Scan for the cell matching the given text and deliver its (X, Y) coordinate at center. 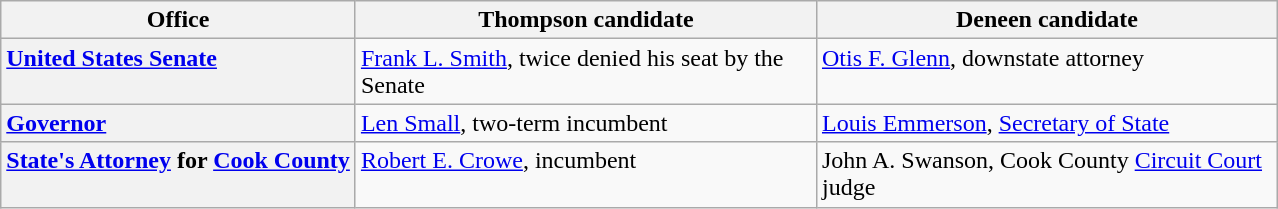
Governor (178, 123)
Otis F. Glenn, downstate attorney (1046, 72)
John A. Swanson, Cook County Circuit Court judge (1046, 174)
Robert E. Crowe, incumbent (586, 174)
Len Small, two-term incumbent (586, 123)
Deneen candidate (1046, 20)
Frank L. Smith, twice denied his seat by the Senate (586, 72)
Thompson candidate (586, 20)
Louis Emmerson, Secretary of State (1046, 123)
United States Senate (178, 72)
State's Attorney for Cook County (178, 174)
Office (178, 20)
